Capture the cell that displays the provided text and extract its (X, Y) central coordinate. 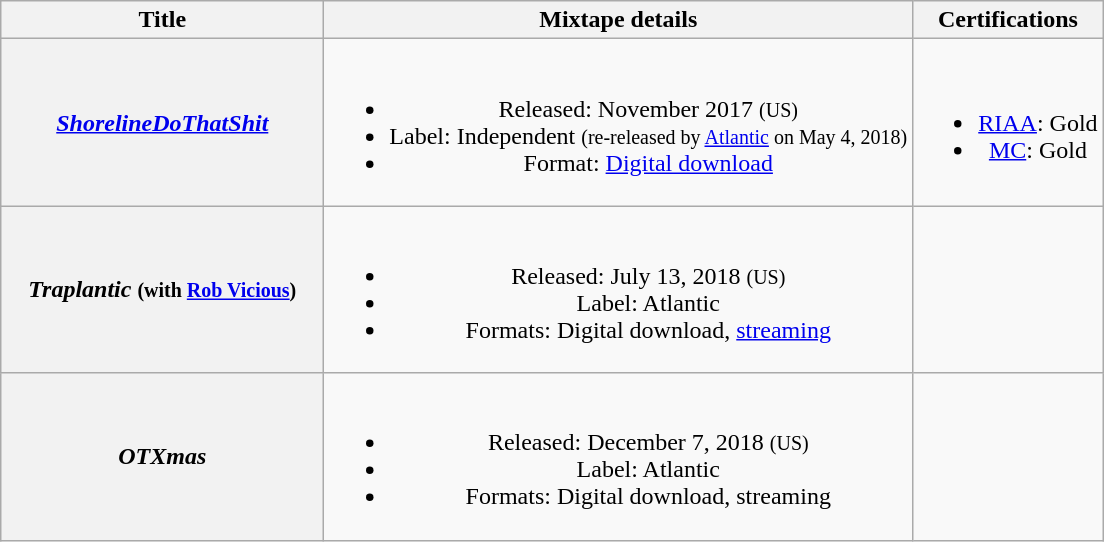
Traplantic (with Rob Vicious) (162, 290)
Released: November 2017 (US)Label: Independent (re-released by Atlantic on May 4, 2018)Format: Digital download (618, 122)
Certifications (1008, 20)
Released: July 13, 2018 (US)Label: AtlanticFormats: Digital download, streaming (618, 290)
Mixtape details (618, 20)
RIAA: GoldMC: Gold (1008, 122)
Released: December 7, 2018 (US)Label: AtlanticFormats: Digital download, streaming (618, 456)
ShorelineDoThatShit (162, 122)
OTXmas (162, 456)
Title (162, 20)
